Provide the [x, y] coordinate of the cell's center where the given text is located.  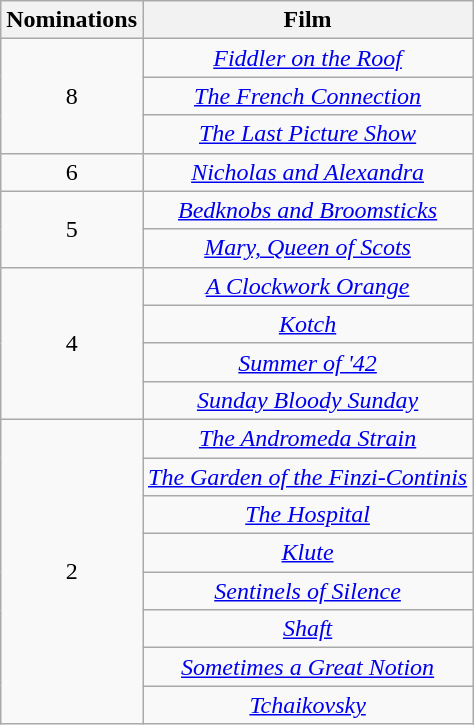
2 [72, 571]
Tchaikovsky [307, 705]
The Andromeda Strain [307, 438]
Summer of '42 [307, 362]
Klute [307, 553]
Mary, Queen of Scots [307, 248]
Nicholas and Alexandra [307, 172]
Shaft [307, 629]
Kotch [307, 324]
The Last Picture Show [307, 134]
6 [72, 172]
The French Connection [307, 96]
Fiddler on the Roof [307, 58]
5 [72, 229]
8 [72, 96]
A Clockwork Orange [307, 286]
4 [72, 343]
Sentinels of Silence [307, 591]
Bedknobs and Broomsticks [307, 210]
Sometimes a Great Notion [307, 667]
The Garden of the Finzi-Continis [307, 477]
Nominations [72, 20]
Film [307, 20]
The Hospital [307, 515]
Sunday Bloody Sunday [307, 400]
